Output the [X, Y] coordinate of the center of the cell containing the given text.  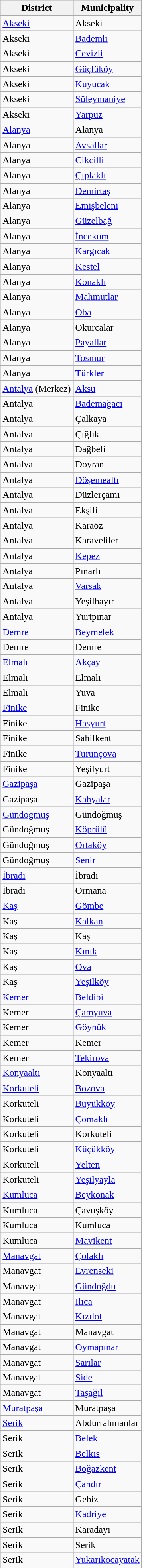
Çalkaya [107, 419]
Çıplaklı [107, 175]
Yeşilbayır [107, 601]
Dağbeli [107, 449]
District [37, 8]
İncekum [107, 236]
Ormana [107, 890]
Güçlüköy [107, 69]
Türkler [107, 373]
Beymelek [107, 632]
Düzlerçamı [107, 495]
Ekşili [107, 510]
Köprülü [107, 830]
Yuva [107, 693]
Konaklı [107, 282]
Ortaköy [107, 845]
Okurcalar [107, 327]
Büyükköy [107, 1103]
Payallar [107, 343]
Yarpuz [107, 114]
Çolaklı [107, 1256]
Beykonak [107, 1195]
Demirtaş [107, 191]
Mahmutlar [107, 297]
Yeşilyayla [107, 1180]
Karadayı [107, 1530]
Karaöz [107, 525]
Municipality [107, 8]
Çandır [107, 1484]
Doyran [107, 465]
Çavuşköy [107, 1210]
Gündoğdu [107, 1286]
Yurtpınar [107, 616]
Kestel [107, 267]
Kargıcak [107, 251]
Evrenseki [107, 1271]
Oymapınar [107, 1347]
Abdurrahmanlar [107, 1423]
Ilıca [107, 1301]
Turunçova [107, 754]
Side [107, 1377]
Sahilkent [107, 738]
Oba [107, 312]
Bozova [107, 1088]
Tekirova [107, 1058]
Kınık [107, 952]
Boğazkent [107, 1469]
Belek [107, 1438]
Sarılar [107, 1362]
Güzelbağ [107, 221]
Ova [107, 967]
Aksu [107, 388]
Yukarıkocayatak [107, 1560]
Bademağacı [107, 403]
Kadriye [107, 1514]
Bademli [107, 38]
Göynük [107, 1027]
Küçükköy [107, 1149]
Gebiz [107, 1499]
Hasyurt [107, 723]
Kepez [107, 556]
Varsak [107, 586]
Yelten [107, 1165]
Pınarlı [107, 571]
Döşemealtı [107, 480]
Beldibi [107, 997]
Çamyuva [107, 1012]
Süleymaniye [107, 99]
Antalya (Merkez) [37, 388]
Akçay [107, 662]
Taşağıl [107, 1392]
Tosmur [107, 358]
Emişbeleni [107, 206]
Yeşilköy [107, 982]
Kuyucak [107, 84]
Karaveliler [107, 541]
Kalkan [107, 921]
Gömbe [107, 906]
Kızılot [107, 1317]
Yeşilyurt [107, 769]
Belkıs [107, 1454]
Çomaklı [107, 1119]
Senir [107, 860]
Çığlık [107, 434]
Kahyalar [107, 799]
Mavikent [107, 1241]
Cevizli [107, 54]
Cikcilli [107, 160]
Avsallar [107, 145]
